Output the (X, Y) coordinate of the center of the cell containing the given text.  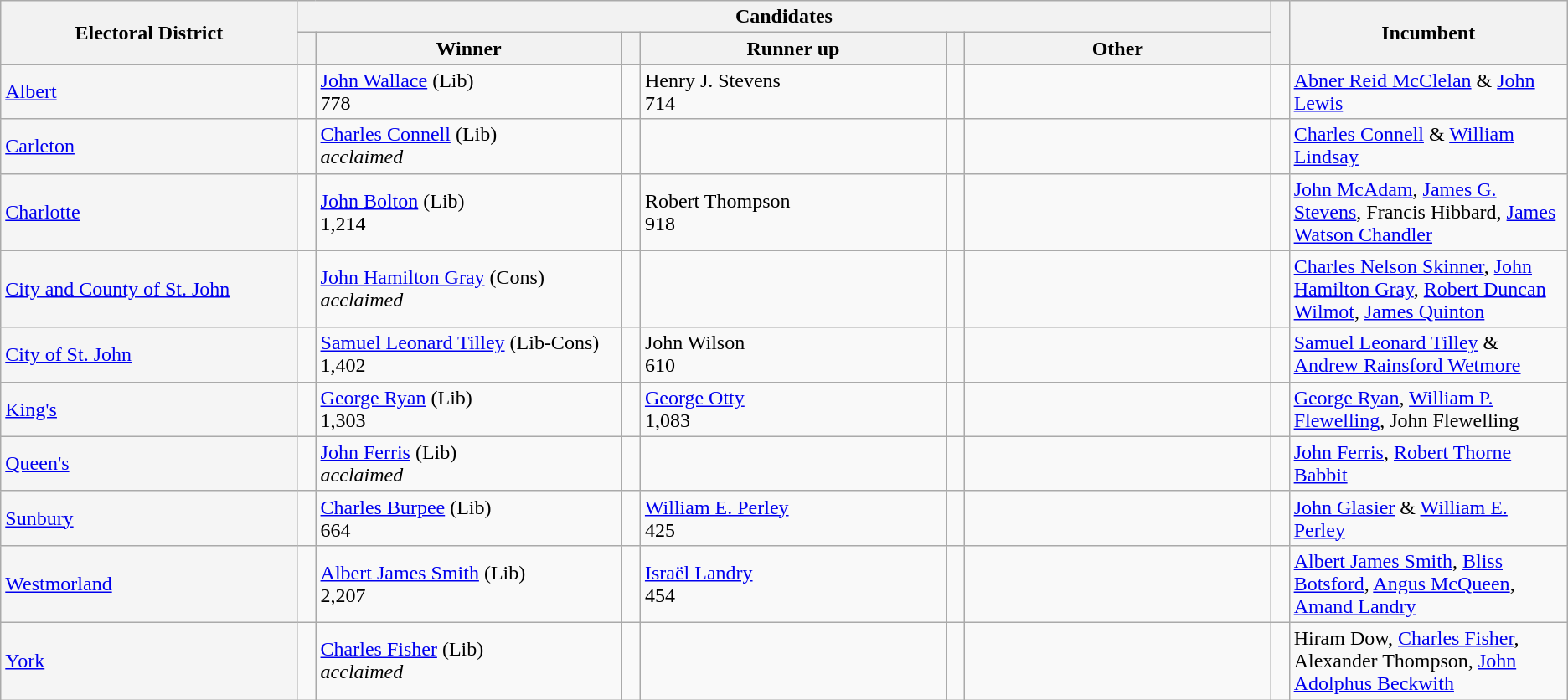
Samuel Leonard Tilley & Andrew Rainsford Wetmore (1428, 355)
Abner Reid McClelan & John Lewis (1428, 92)
Charlotte (149, 212)
Albert (149, 92)
Winner (469, 49)
Robert Thompson 918 (792, 212)
Israël Landry 454 (792, 584)
Albert James Smith (Lib) 2,207 (469, 584)
John Hamilton Gray (Cons) acclaimed (469, 289)
Samuel Leonard Tilley (Lib-Cons) 1,402 (469, 355)
John Wallace (Lib) 778 (469, 92)
Sunbury (149, 517)
Candidates (784, 17)
Charles Nelson Skinner, John Hamilton Gray, Robert Duncan Wilmot, James Quinton (1428, 289)
John Ferris (Lib) acclaimed (469, 464)
William E. Perley 425 (792, 517)
John Wilson 610 (792, 355)
Queen's (149, 464)
George Ryan (Lib) 1,303 (469, 409)
Albert James Smith, Bliss Botsford, Angus McQueen, Amand Landry (1428, 584)
Charles Burpee (Lib) 664 (469, 517)
Charles Connell (Lib) acclaimed (469, 146)
Electoral District (149, 33)
John McAdam, James G. Stevens, Francis Hibbard, James Watson Chandler (1428, 212)
George Ryan, William P. Flewelling, John Flewelling (1428, 409)
City and County of St. John (149, 289)
Charles Connell & William Lindsay (1428, 146)
Westmorland (149, 584)
Henry J. Stevens 714 (792, 92)
King's (149, 409)
John Glasier & William E. Perley (1428, 517)
John Ferris, Robert Thorne Babbit (1428, 464)
Other (1117, 49)
Runner up (792, 49)
Incumbent (1428, 33)
Hiram Dow, Charles Fisher, Alexander Thompson, John Adolphus Beckwith (1428, 661)
George Otty 1,083 (792, 409)
Charles Fisher (Lib) acclaimed (469, 661)
City of St. John (149, 355)
Carleton (149, 146)
John Bolton (Lib) 1,214 (469, 212)
York (149, 661)
